Determine the (x, y) coordinate at the center of the cell enclosing the given text.  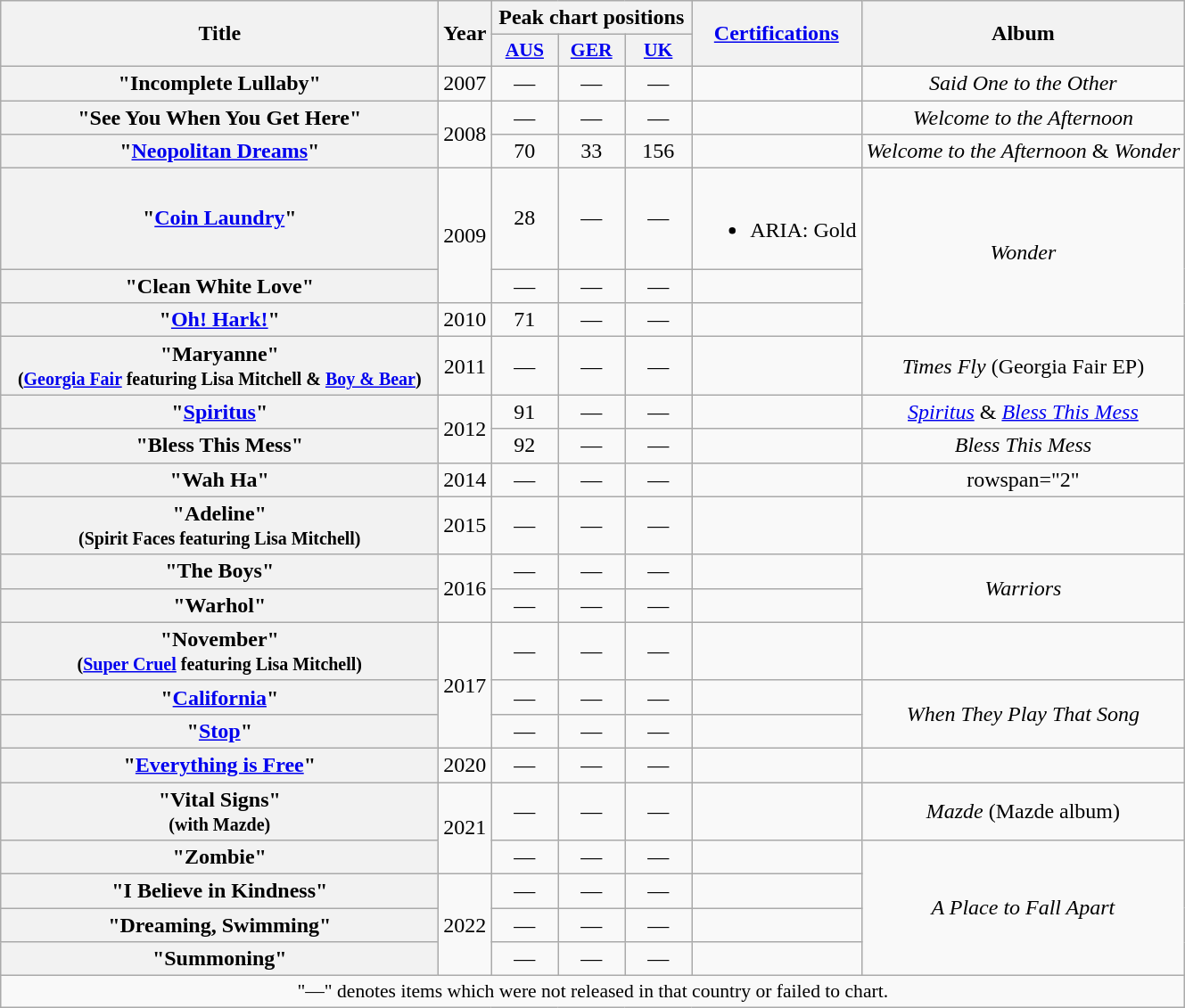
When They Play That Song (1024, 714)
ARIA: Gold (777, 219)
Welcome to the Afternoon (1024, 117)
2011 (465, 365)
2017 (465, 684)
2007 (465, 83)
156 (658, 152)
"Wah Ha" (219, 479)
2021 (465, 829)
Times Fly (Georgia Fair EP) (1024, 365)
Wonder (1024, 253)
rowspan="2" (1024, 479)
2020 (465, 765)
"Bless This Mess" (219, 446)
33 (592, 152)
"Spiritus" (219, 412)
2010 (465, 320)
Certifications (777, 34)
91 (524, 412)
"I Believe in Kindness" (219, 891)
"Zombie" (219, 857)
"Everything is Free" (219, 765)
"Warhol" (219, 605)
2015 (465, 526)
Spiritus & Bless This Mess (1024, 412)
"See You When You Get Here" (219, 117)
"Clean White Love" (219, 286)
70 (524, 152)
"Coin Laundry" (219, 219)
"The Boys" (219, 571)
"Neopolitan Dreams" (219, 152)
2008 (465, 134)
Mazde (Mazde album) (1024, 811)
"—" denotes items which were not released in that country or failed to chart. (593, 992)
A Place to Fall Apart (1024, 908)
"Oh! Hark!" (219, 320)
2016 (465, 588)
Welcome to the Afternoon & Wonder (1024, 152)
Said One to the Other (1024, 83)
Bless This Mess (1024, 446)
"November" (Super Cruel featuring Lisa Mitchell) (219, 651)
Title (219, 34)
2022 (465, 925)
"Vital Signs"(with Mazde) (219, 811)
28 (524, 219)
2014 (465, 479)
"Adeline" (Spirit Faces featuring Lisa Mitchell) (219, 526)
AUS (524, 51)
UK (658, 51)
"Maryanne" (Georgia Fair featuring Lisa Mitchell & Boy & Bear) (219, 365)
"Dreaming, Swimming" (219, 925)
Warriors (1024, 588)
2012 (465, 429)
"Stop" (219, 731)
Album (1024, 34)
2009 (465, 235)
"Incomplete Lullaby" (219, 83)
71 (524, 320)
Peak chart positions (592, 18)
Year (465, 34)
GER (592, 51)
"Summoning" (219, 959)
92 (524, 446)
"California" (219, 697)
